Provide the (X, Y) coordinate of the cell's center where the given text is located.  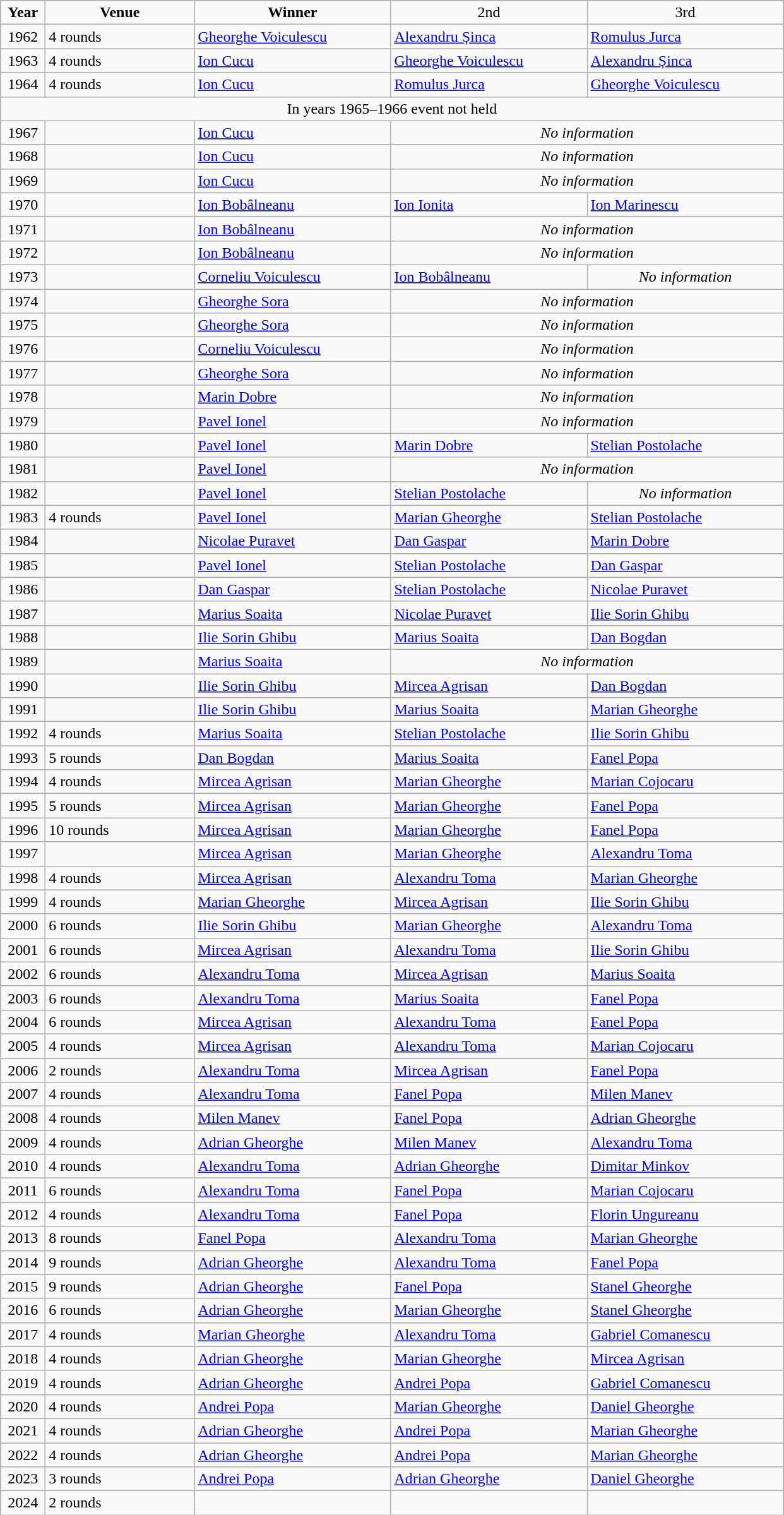
2023 (23, 1479)
2001 (23, 950)
2006 (23, 1070)
1969 (23, 181)
3rd (686, 13)
3 rounds (120, 1479)
1964 (23, 85)
2018 (23, 1358)
1963 (23, 61)
2003 (23, 998)
1971 (23, 229)
2016 (23, 1310)
1995 (23, 806)
Year (23, 13)
Ion Ionita (489, 205)
1994 (23, 782)
2011 (23, 1190)
2020 (23, 1406)
2012 (23, 1214)
In years 1965–1966 event not held (392, 109)
2014 (23, 1262)
Venue (120, 13)
1996 (23, 830)
1986 (23, 589)
1987 (23, 613)
1972 (23, 253)
8 rounds (120, 1238)
1999 (23, 902)
1968 (23, 157)
2000 (23, 926)
2005 (23, 1046)
1977 (23, 373)
1984 (23, 541)
2010 (23, 1166)
1978 (23, 397)
1983 (23, 517)
2021 (23, 1430)
2022 (23, 1454)
2007 (23, 1094)
2019 (23, 1382)
1990 (23, 685)
2nd (489, 13)
2017 (23, 1334)
1985 (23, 565)
Florin Ungureanu (686, 1214)
1970 (23, 205)
2004 (23, 1022)
2024 (23, 1503)
Dimitar Minkov (686, 1166)
1976 (23, 349)
1974 (23, 301)
1997 (23, 854)
1998 (23, 878)
1991 (23, 710)
1988 (23, 637)
2002 (23, 974)
10 rounds (120, 830)
Ion Marinescu (686, 205)
1962 (23, 37)
1967 (23, 133)
1982 (23, 493)
2015 (23, 1286)
1975 (23, 325)
1992 (23, 734)
1993 (23, 758)
1989 (23, 661)
2008 (23, 1118)
1973 (23, 277)
2009 (23, 1142)
Winner (293, 13)
1980 (23, 445)
1981 (23, 469)
2013 (23, 1238)
1979 (23, 421)
